Search for the cell housing the specified text and yield its [x, y] center coordinate. 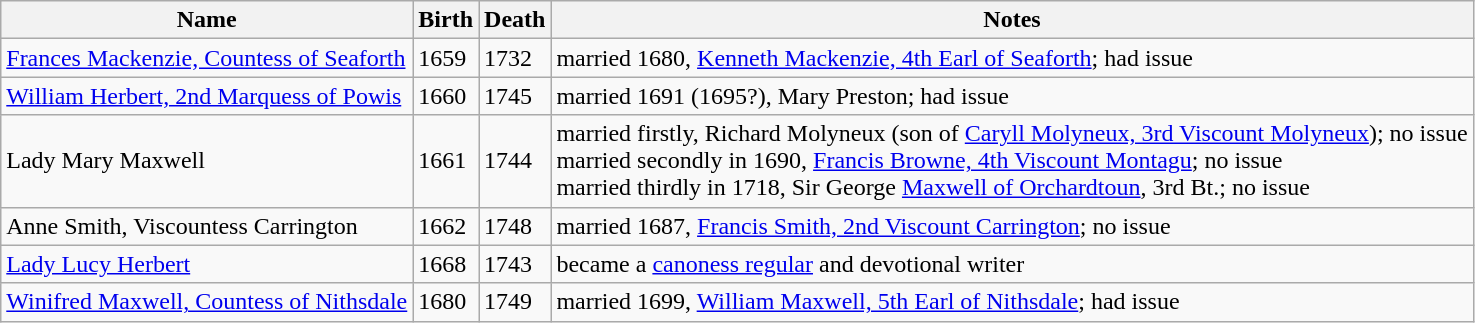
married 1680, Kenneth Mackenzie, 4th Earl of Seaforth; had issue [1012, 58]
1660 [446, 96]
Name [207, 20]
1659 [446, 58]
1743 [515, 264]
1744 [515, 161]
1680 [446, 302]
1661 [446, 161]
1745 [515, 96]
Death [515, 20]
William Herbert, 2nd Marquess of Powis [207, 96]
married 1699, William Maxwell, 5th Earl of Nithsdale; had issue [1012, 302]
Lady Lucy Herbert [207, 264]
married 1687, Francis Smith, 2nd Viscount Carrington; no issue [1012, 226]
1662 [446, 226]
Notes [1012, 20]
married 1691 (1695?), Mary Preston; had issue [1012, 96]
1668 [446, 264]
Birth [446, 20]
Lady Mary Maxwell [207, 161]
Anne Smith, Viscountess Carrington [207, 226]
1749 [515, 302]
1732 [515, 58]
Frances Mackenzie, Countess of Seaforth [207, 58]
Winifred Maxwell, Countess of Nithsdale [207, 302]
1748 [515, 226]
became a canoness regular and devotional writer [1012, 264]
